Detect which cell encompasses the target text, then output its [x, y] center coordinate. 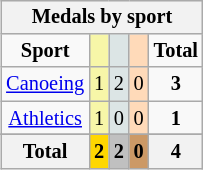
Sport [45, 51]
Medals by sport [102, 17]
4 [176, 152]
Athletics [45, 118]
Canoeing [45, 84]
3 [176, 84]
